Provide the (x, y) coordinate of the cell's center where the given text is located.  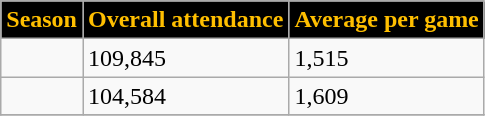
1,515 (386, 58)
Overall attendance (185, 20)
109,845 (185, 58)
Season (42, 20)
104,584 (185, 96)
1,609 (386, 96)
Average per game (386, 20)
